Extract the (X, Y) coordinate from the center of the cell holding the provided text.  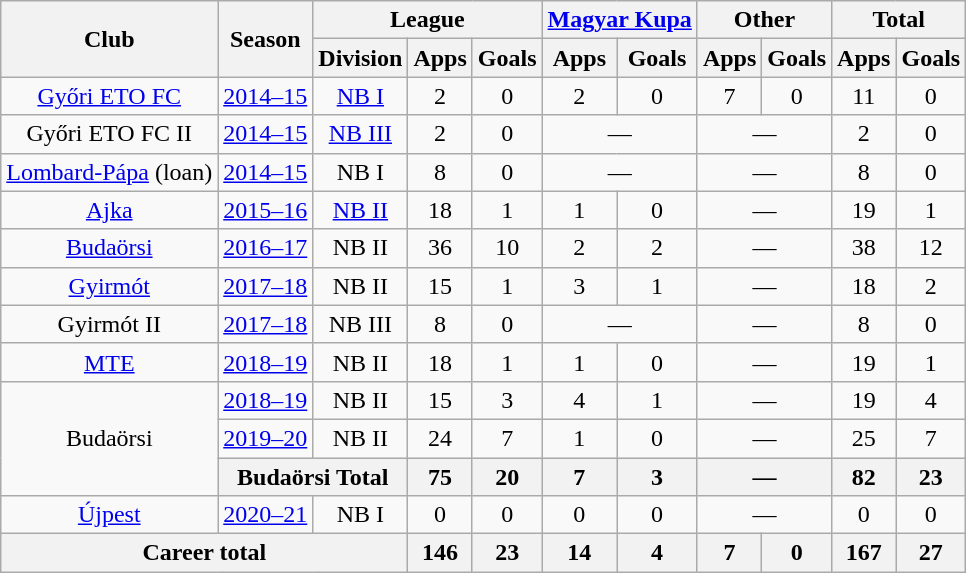
11 (864, 96)
Győri ETO FC II (110, 134)
2016–17 (266, 248)
Division (360, 58)
24 (440, 438)
2015–16 (266, 210)
36 (440, 248)
MTE (110, 362)
Lombard-Pápa (loan) (110, 172)
Total (899, 20)
League (428, 20)
167 (864, 553)
Magyar Kupa (620, 20)
38 (864, 248)
20 (507, 477)
Gyirmót (110, 286)
12 (931, 248)
2020–21 (266, 515)
Club (110, 39)
Career total (204, 553)
2019–20 (266, 438)
Gyirmót II (110, 324)
10 (507, 248)
Győri ETO FC (110, 96)
Budaörsi Total (313, 477)
Ajka (110, 210)
Season (266, 39)
14 (580, 553)
Other (764, 20)
25 (864, 438)
82 (864, 477)
Újpest (110, 515)
75 (440, 477)
146 (440, 553)
27 (931, 553)
